Identify which cell holds the provided text, then report its [x, y] central coordinate. 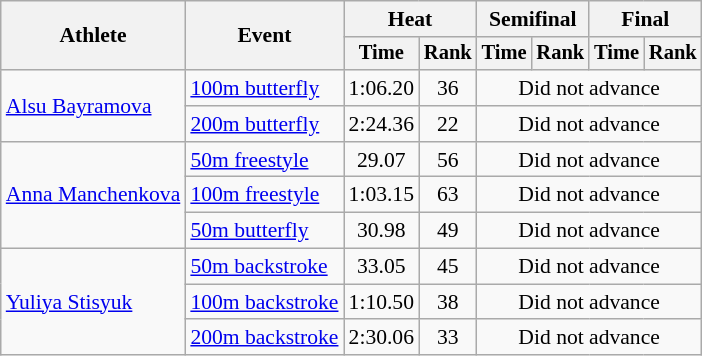
56 [448, 160]
22 [448, 124]
Athlete [94, 36]
29.07 [382, 160]
Semifinal [533, 19]
50m backstroke [264, 267]
Final [645, 19]
Event [264, 36]
2:30.06 [382, 338]
30.98 [382, 231]
Heat [410, 19]
38 [448, 302]
Yuliya Stisyuk [94, 302]
100m freestyle [264, 195]
36 [448, 88]
63 [448, 195]
1:03.15 [382, 195]
49 [448, 231]
50m butterfly [264, 231]
1:06.20 [382, 88]
100m butterfly [264, 88]
33.05 [382, 267]
200m backstroke [264, 338]
2:24.36 [382, 124]
Anna Manchenkova [94, 196]
33 [448, 338]
200m butterfly [264, 124]
100m backstroke [264, 302]
50m freestyle [264, 160]
1:10.50 [382, 302]
Alsu Bayramova [94, 106]
45 [448, 267]
